Pinpoint the cell where the given text exists, returning its (x, y) midpoint coordinate. 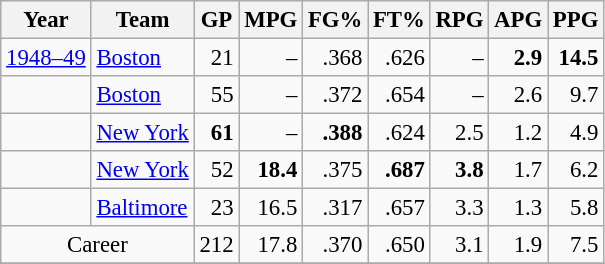
GP (216, 20)
.372 (336, 95)
.650 (400, 245)
6.2 (576, 170)
2.6 (518, 95)
18.4 (271, 170)
.626 (400, 58)
.654 (400, 95)
5.8 (576, 208)
21 (216, 58)
MPG (271, 20)
APG (518, 20)
Year (46, 20)
.388 (336, 133)
3.3 (460, 208)
FT% (400, 20)
Career (98, 245)
1.7 (518, 170)
.657 (400, 208)
17.8 (271, 245)
7.5 (576, 245)
1.9 (518, 245)
14.5 (576, 58)
212 (216, 245)
RPG (460, 20)
.368 (336, 58)
.370 (336, 245)
2.9 (518, 58)
.624 (400, 133)
3.8 (460, 170)
1.3 (518, 208)
3.1 (460, 245)
Baltimore (142, 208)
55 (216, 95)
4.9 (576, 133)
.375 (336, 170)
PPG (576, 20)
16.5 (271, 208)
Team (142, 20)
1948–49 (46, 58)
23 (216, 208)
1.2 (518, 133)
61 (216, 133)
.687 (400, 170)
52 (216, 170)
9.7 (576, 95)
.317 (336, 208)
FG% (336, 20)
2.5 (460, 133)
